Return [X, Y] of the center of cell containing provided text 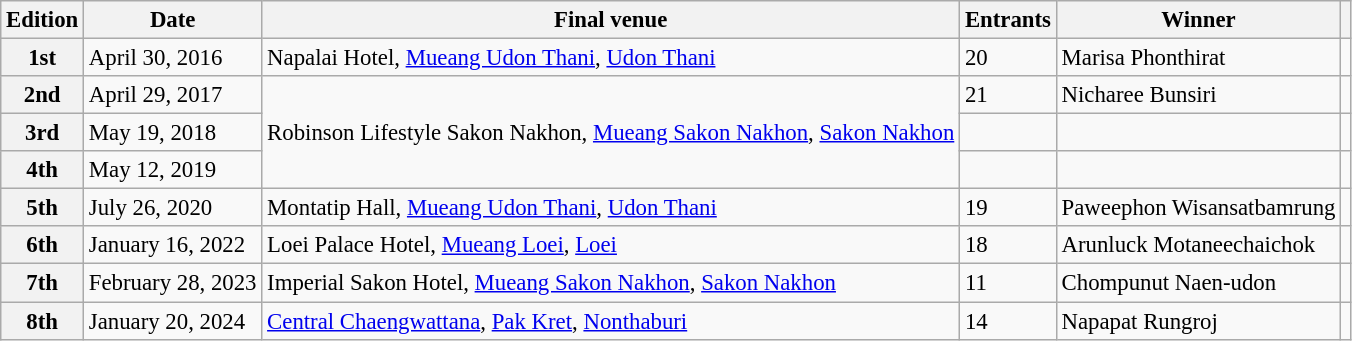
May 19, 2018 [173, 133]
4th [42, 170]
21 [1008, 95]
Paweephon Wisansatbamrung [1198, 208]
14 [1008, 321]
Marisa Phonthirat [1198, 58]
Montatip Hall, Mueang Udon Thani, Udon Thani [611, 208]
11 [1008, 283]
Date [173, 20]
May 12, 2019 [173, 170]
19 [1008, 208]
Edition [42, 20]
February 28, 2023 [173, 283]
Imperial Sakon Hotel, Mueang Sakon Nakhon, Sakon Nakhon [611, 283]
20 [1008, 58]
April 30, 2016 [173, 58]
Robinson Lifestyle Sakon Nakhon, Mueang Sakon Nakhon, Sakon Nakhon [611, 132]
Central Chaengwattana, Pak Kret, Nonthaburi [611, 321]
5th [42, 208]
July 26, 2020 [173, 208]
January 16, 2022 [173, 245]
2nd [42, 95]
Arunluck Motaneechaichok [1198, 245]
18 [1008, 245]
Winner [1198, 20]
Final venue [611, 20]
8th [42, 321]
7th [42, 283]
January 20, 2024 [173, 321]
Napapat Rungroj [1198, 321]
6th [42, 245]
Napalai Hotel, Mueang Udon Thani, Udon Thani [611, 58]
1st [42, 58]
Chompunut Naen-udon [1198, 283]
Nicharee Bunsiri [1198, 95]
Entrants [1008, 20]
3rd [42, 133]
April 29, 2017 [173, 95]
Loei Palace Hotel, Mueang Loei, Loei [611, 245]
